Pinpoint the cell where the given text exists, returning its (x, y) midpoint coordinate. 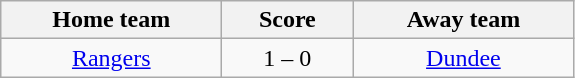
1 – 0 (288, 58)
Score (288, 20)
Rangers (112, 58)
Dundee (464, 58)
Away team (464, 20)
Home team (112, 20)
